Locate the cell with the specified text and output its (X, Y) center coordinate. 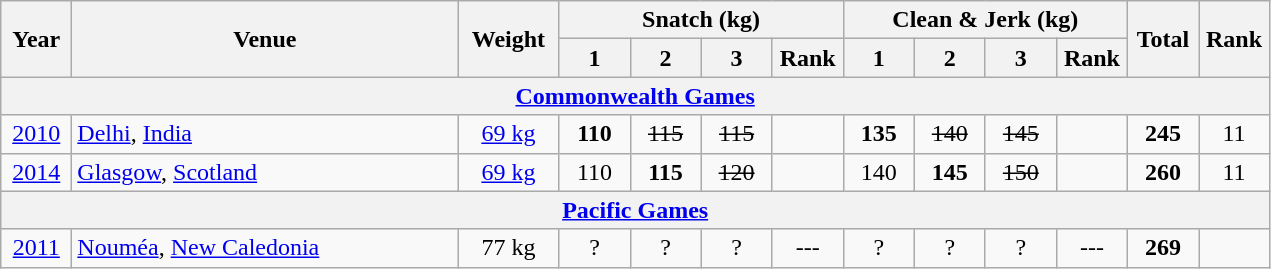
Year (36, 39)
260 (1162, 172)
Delhi, India (265, 134)
Venue (265, 39)
120 (736, 172)
Weight (508, 39)
Pacific Games (636, 210)
Total (1162, 39)
2014 (36, 172)
Snatch (kg) (701, 20)
135 (878, 134)
Commonwealth Games (636, 96)
2010 (36, 134)
Clean & Jerk (kg) (985, 20)
2011 (36, 248)
Glasgow, Scotland (265, 172)
245 (1162, 134)
77 kg (508, 248)
Nouméa, New Caledonia (265, 248)
150 (1020, 172)
269 (1162, 248)
